Find where the given text appears and provide that cell's center as [X, Y] coordinate. 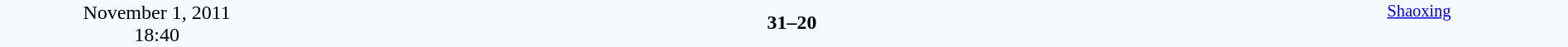
November 1, 201118:40 [157, 23]
Shaoxing [1419, 23]
31–20 [791, 22]
